Locate the cell with the specified text and output its (X, Y) center coordinate. 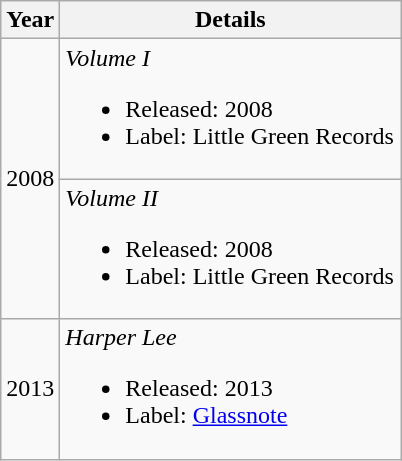
Details (230, 20)
Volume IReleased: 2008Label: Little Green Records (230, 109)
Harper LeeReleased: 2013Label: Glassnote (230, 389)
2013 (30, 389)
Volume IIReleased: 2008Label: Little Green Records (230, 249)
2008 (30, 179)
Year (30, 20)
